Locate the cell with the specified text and output its (X, Y) center coordinate. 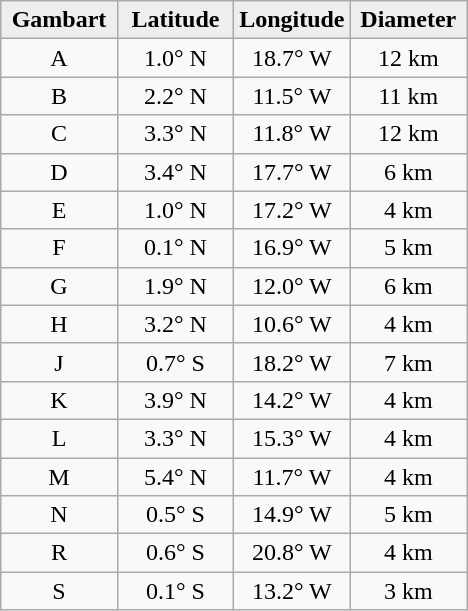
C (59, 134)
18.2° W (292, 362)
Latitude (175, 20)
10.6° W (292, 324)
Diameter (408, 20)
J (59, 362)
12.0° W (292, 286)
11.7° W (292, 477)
B (59, 96)
E (59, 210)
0.7° S (175, 362)
0.6° S (175, 553)
K (59, 400)
H (59, 324)
0.5° S (175, 515)
5.4° N (175, 477)
S (59, 591)
3.9° N (175, 400)
18.7° W (292, 58)
14.2° W (292, 400)
3.4° N (175, 172)
15.3° W (292, 438)
7 km (408, 362)
Gambart (59, 20)
0.1° N (175, 248)
G (59, 286)
3 km (408, 591)
F (59, 248)
A (59, 58)
11 km (408, 96)
2.2° N (175, 96)
14.9° W (292, 515)
R (59, 553)
1.9° N (175, 286)
11.5° W (292, 96)
N (59, 515)
0.1° S (175, 591)
17.7° W (292, 172)
3.2° N (175, 324)
20.8° W (292, 553)
L (59, 438)
13.2° W (292, 591)
17.2° W (292, 210)
Longitude (292, 20)
16.9° W (292, 248)
D (59, 172)
11.8° W (292, 134)
M (59, 477)
